Return (x, y) of the center of cell containing provided text 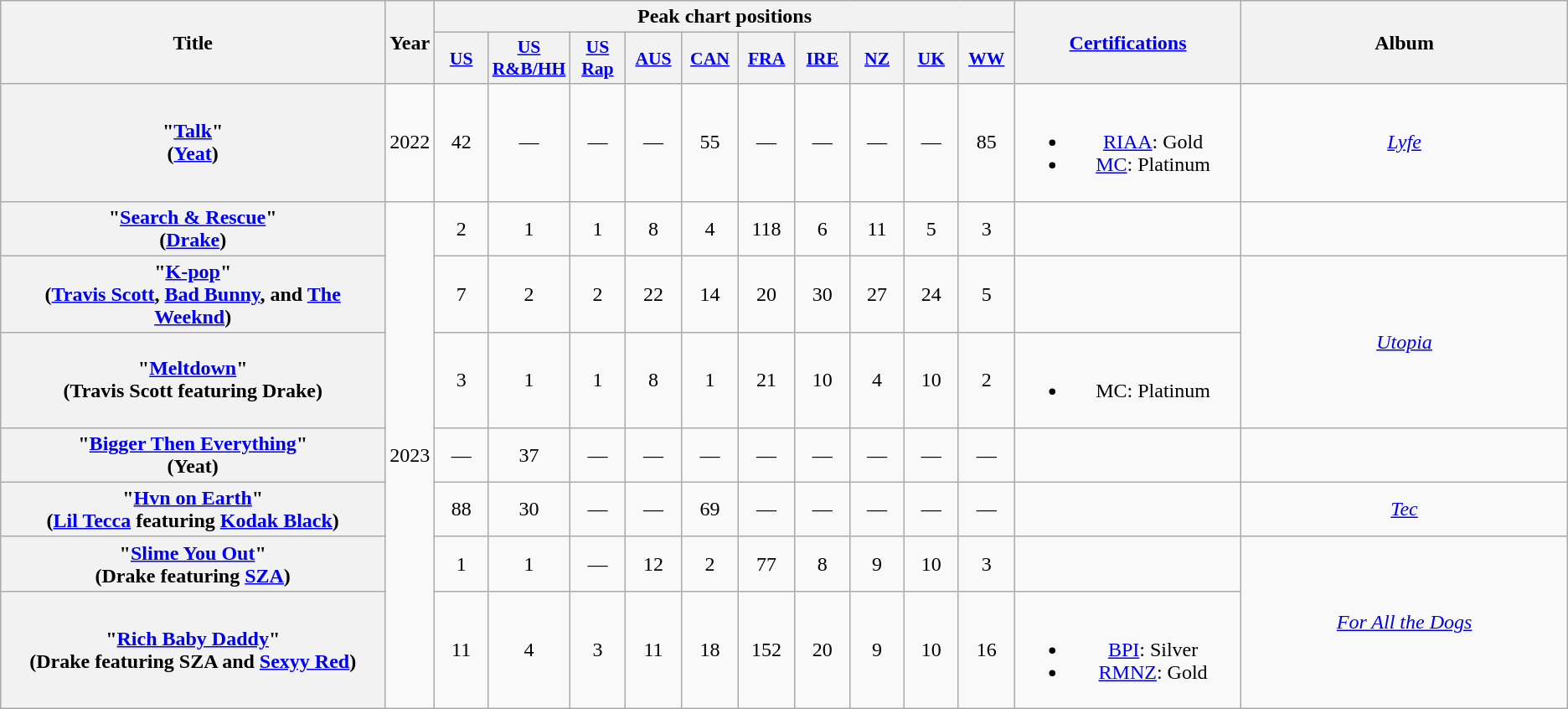
37 (529, 454)
6 (823, 228)
UK (931, 59)
IRE (823, 59)
"Hvn on Earth"(Lil Tecca featuring Kodak Black) (193, 510)
MC: Platinum (1127, 380)
2023 (410, 454)
21 (766, 380)
88 (462, 510)
"Talk"(Yeat) (193, 142)
"Rich Baby Daddy"(Drake featuring SZA and Sexyy Red) (193, 649)
22 (653, 294)
Title (193, 42)
"Meltdown"(Travis Scott featuring Drake) (193, 380)
24 (931, 294)
55 (710, 142)
42 (462, 142)
For All the Dogs (1404, 622)
16 (987, 649)
77 (766, 563)
AUS (653, 59)
BPI: SilverRMNZ: Gold (1127, 649)
2022 (410, 142)
"Slime You Out"(Drake featuring SZA) (193, 563)
12 (653, 563)
Certifications (1127, 42)
WW (987, 59)
FRA (766, 59)
152 (766, 649)
USR&B/HH (529, 59)
Peak chart positions (725, 17)
USRap (597, 59)
NZ (877, 59)
"Search & Rescue"(Drake) (193, 228)
RIAA: GoldMC: Platinum (1127, 142)
14 (710, 294)
US (462, 59)
69 (710, 510)
Utopia (1404, 342)
Year (410, 42)
7 (462, 294)
18 (710, 649)
"Bigger Then Everything"(Yeat) (193, 454)
27 (877, 294)
118 (766, 228)
"K-pop"(Travis Scott, Bad Bunny, and The Weeknd) (193, 294)
Lyfe (1404, 142)
CAN (710, 59)
Tec (1404, 510)
85 (987, 142)
Album (1404, 42)
